Extract the (x, y) coordinate from the center of the cell holding the provided text.  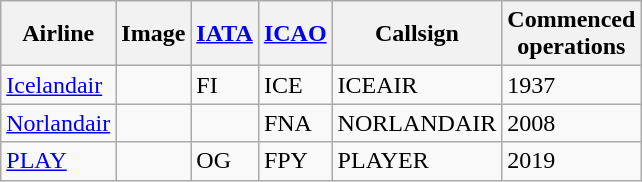
FPY (295, 161)
OG (225, 161)
ICAO (295, 34)
PLAY (58, 161)
PLAYER (417, 161)
2008 (572, 123)
Airline (58, 34)
ICEAIR (417, 85)
2019 (572, 161)
Icelandair (58, 85)
Norlandair (58, 123)
FNA (295, 123)
Image (154, 34)
1937 (572, 85)
IATA (225, 34)
FI (225, 85)
NORLANDAIR (417, 123)
Commencedoperations (572, 34)
Callsign (417, 34)
ICE (295, 85)
